Search for the cell housing the specified text and yield its (x, y) center coordinate. 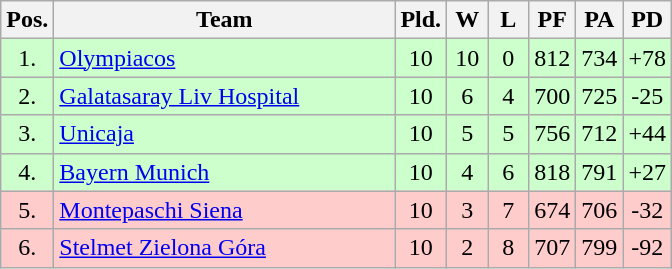
706 (600, 210)
+78 (648, 58)
812 (552, 58)
1. (28, 58)
Bayern Munich (224, 172)
3. (28, 134)
+44 (648, 134)
2 (468, 248)
Galatasaray Liv Hospital (224, 96)
-25 (648, 96)
674 (552, 210)
Pld. (421, 20)
Pos. (28, 20)
5. (28, 210)
8 (508, 248)
7 (508, 210)
-32 (648, 210)
0 (508, 58)
Montepaschi Siena (224, 210)
6. (28, 248)
734 (600, 58)
3 (468, 210)
799 (600, 248)
2. (28, 96)
700 (552, 96)
Stelmet Zielona Góra (224, 248)
791 (600, 172)
Olympiacos (224, 58)
Unicaja (224, 134)
-92 (648, 248)
W (468, 20)
Team (224, 20)
712 (600, 134)
725 (600, 96)
756 (552, 134)
PF (552, 20)
PD (648, 20)
PA (600, 20)
4. (28, 172)
+27 (648, 172)
L (508, 20)
707 (552, 248)
818 (552, 172)
